Search for the cell housing the specified text and yield its [x, y] center coordinate. 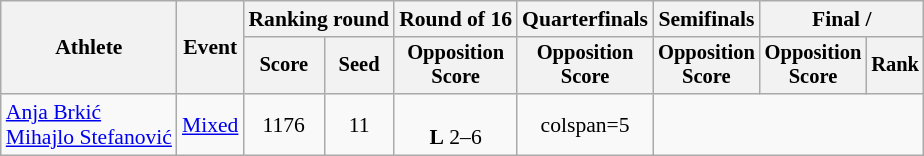
Semifinals [706, 19]
Mixed [210, 124]
Final / [842, 19]
11 [359, 124]
Quarterfinals [585, 19]
Score [284, 66]
Rank [895, 66]
L 2–6 [456, 124]
Anja BrkićMihajlo Stefanović [89, 124]
Athlete [89, 48]
Seed [359, 66]
Event [210, 48]
colspan=5 [585, 124]
1176 [284, 124]
Ranking round [318, 19]
Round of 16 [456, 19]
